Detect which cell encompasses the target text, then output its (x, y) center coordinate. 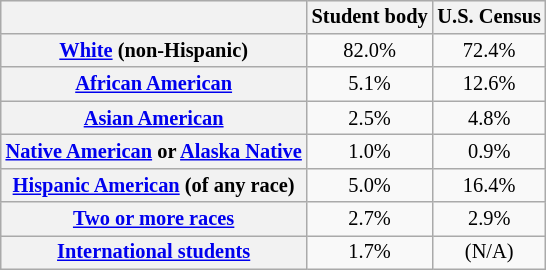
Asian American (154, 118)
Two or more races (154, 219)
4.8% (490, 118)
1.7% (370, 253)
U.S. Census (490, 17)
1.0% (370, 152)
16.4% (490, 185)
12.6% (490, 84)
0.9% (490, 152)
(N/A) (490, 253)
2.9% (490, 219)
Hispanic American (of any race) (154, 185)
White (non-Hispanic) (154, 51)
Student body (370, 17)
Native American or Alaska Native (154, 152)
72.4% (490, 51)
82.0% (370, 51)
5.0% (370, 185)
2.5% (370, 118)
International students (154, 253)
2.7% (370, 219)
African American (154, 84)
5.1% (370, 84)
